Capture the cell that displays the provided text and extract its [x, y] central coordinate. 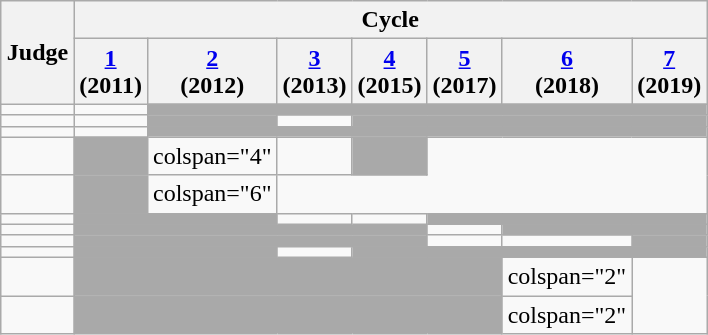
Cycle [390, 20]
7 (2019) [670, 72]
colspan="4" [212, 156]
1 (2011) [111, 72]
2 (2012) [212, 72]
5 (2017) [464, 72]
Judge [37, 52]
colspan="6" [212, 194]
6 (2018) [567, 72]
3 (2013) [314, 72]
4 (2015) [390, 72]
